Pinpoint the cell where the given text exists, returning its [X, Y] midpoint coordinate. 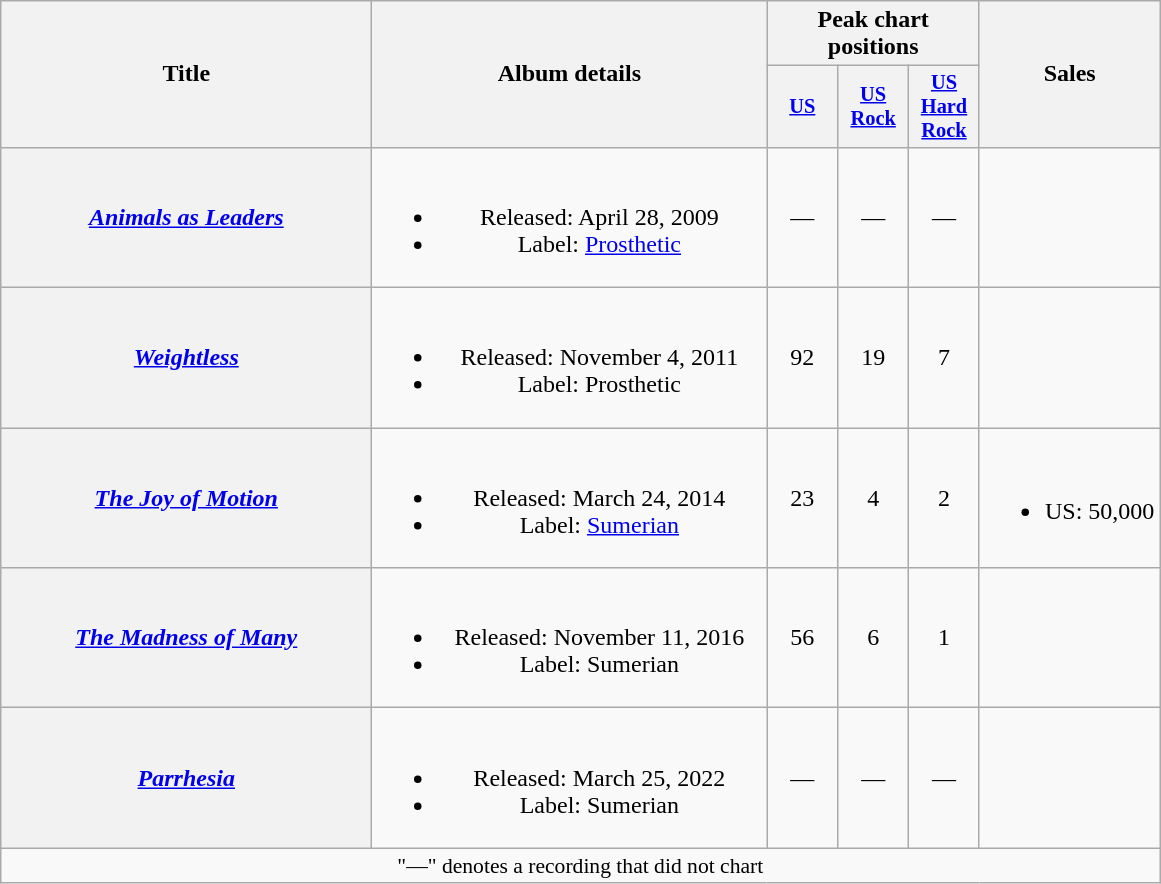
23 [802, 498]
4 [874, 498]
Released: March 24, 2014Label: Sumerian [570, 498]
Sales [1069, 74]
19 [874, 358]
Animals as Leaders [186, 217]
92 [802, 358]
Title [186, 74]
The Joy of Motion [186, 498]
1 [944, 638]
6 [874, 638]
7 [944, 358]
"—" denotes a recording that did not chart [580, 866]
2 [944, 498]
Peak chart positions [874, 34]
The Madness of Many [186, 638]
Released: March 25, 2022Label: Sumerian [570, 778]
Released: April 28, 2009Label: Prosthetic [570, 217]
US: 50,000 [1069, 498]
Album details [570, 74]
Parrhesia [186, 778]
USHard Rock [944, 107]
Released: November 4, 2011Label: Prosthetic [570, 358]
USRock [874, 107]
56 [802, 638]
Released: November 11, 2016Label: Sumerian [570, 638]
US [802, 107]
Weightless [186, 358]
